Scan for the cell matching the given text and deliver its (X, Y) coordinate at center. 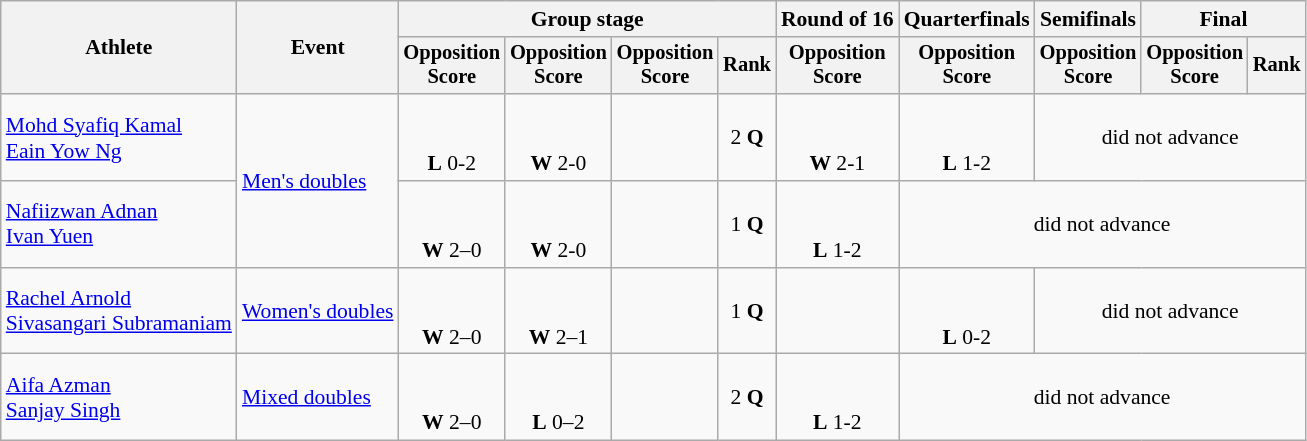
Aifa AzmanSanjay Singh (119, 398)
L 0–2 (558, 398)
Rachel ArnoldSivasangari Subramaniam (119, 312)
Round of 16 (838, 19)
W 2-1 (838, 138)
Final (1223, 19)
Mixed doubles (318, 398)
Nafiizwan AdnanIvan Yuen (119, 224)
Quarterfinals (967, 19)
Mohd Syafiq KamalEain Yow Ng (119, 138)
Event (318, 48)
Men's doubles (318, 180)
Semifinals (1088, 19)
Group stage (586, 19)
Women's doubles (318, 312)
W 2–1 (558, 312)
Athlete (119, 48)
